Search for the cell housing the specified text and yield its [x, y] center coordinate. 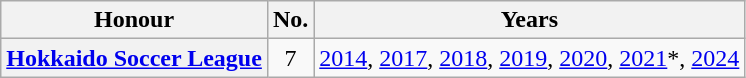
Honour [134, 20]
Hokkaido Soccer League [134, 58]
No. [290, 20]
2014, 2017, 2018, 2019, 2020, 2021*, 2024 [530, 58]
7 [290, 58]
Years [530, 20]
